Output the [x, y] coordinate of the center of the cell containing the given text.  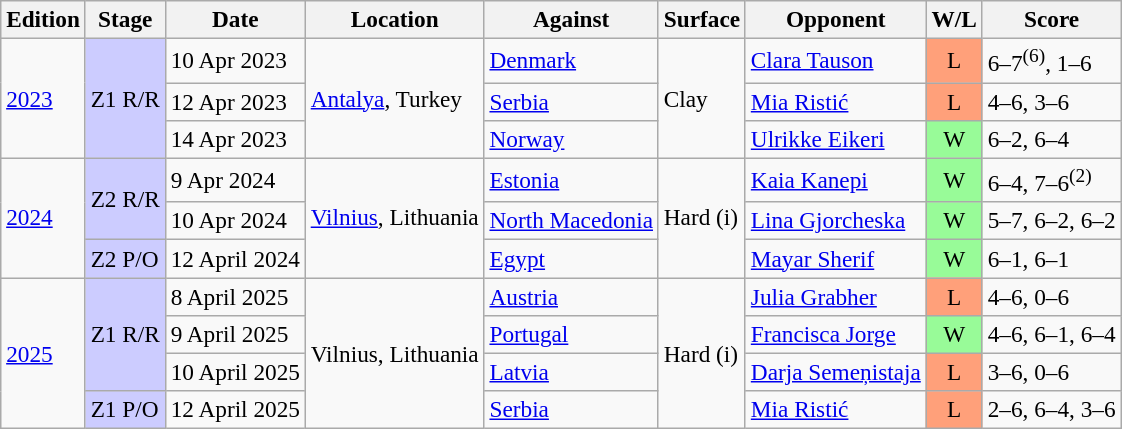
W/L [954, 19]
4–6, 3–6 [1052, 101]
Kaia Kanepi [836, 180]
4–6, 6–1, 6–4 [1052, 334]
4–6, 0–6 [1052, 296]
Egypt [571, 258]
10 April 2025 [235, 372]
2–6, 6–4, 3–6 [1052, 410]
Estonia [571, 180]
Norway [571, 139]
Z2 P/O [125, 258]
12 April 2024 [235, 258]
6–7(6), 1–6 [1052, 60]
Julia Grabher [836, 296]
9 Apr 2024 [235, 180]
Stage [125, 19]
6–2, 6–4 [1052, 139]
Location [394, 19]
10 Apr 2024 [235, 221]
North Macedonia [571, 221]
Date [235, 19]
6–4, 7–6(2) [1052, 180]
Francisca Jorge [836, 334]
Darja Semeņistaja [836, 372]
Surface [702, 19]
Austria [571, 296]
Ulrikke Eikeri [836, 139]
6–1, 6–1 [1052, 258]
5–7, 6–2, 6–2 [1052, 221]
Antalya, Turkey [394, 98]
Lina Gjorcheska [836, 221]
Z1 P/O [125, 410]
Against [571, 19]
Z2 R/R [125, 199]
Denmark [571, 60]
3–6, 0–6 [1052, 372]
Latvia [571, 372]
2025 [44, 352]
9 April 2025 [235, 334]
Opponent [836, 19]
Clay [702, 98]
2023 [44, 98]
12 April 2025 [235, 410]
2024 [44, 218]
Clara Tauson [836, 60]
8 April 2025 [235, 296]
12 Apr 2023 [235, 101]
Mayar Sherif [836, 258]
14 Apr 2023 [235, 139]
Portugal [571, 334]
10 Apr 2023 [235, 60]
Score [1052, 19]
Edition [44, 19]
